Provide the (X, Y) coordinate of the cell's center where the given text is located.  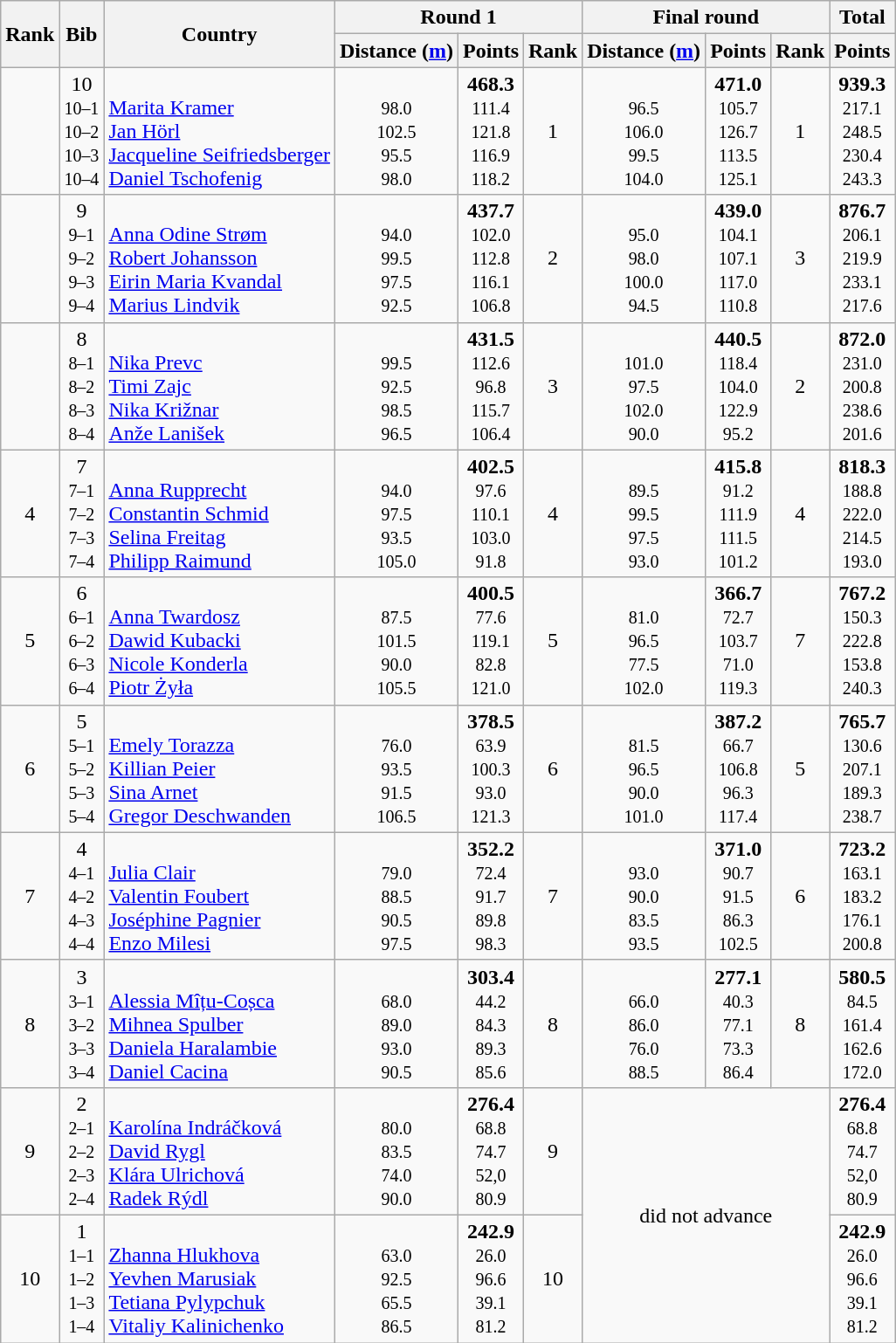
95.098.0100.094.5 (644, 258)
6 6–16–26–36–4 (82, 641)
3 3–13–23–33–4 (82, 1023)
371.090.791.586.3102.5 (739, 896)
96.5106.099.5104.0 (644, 131)
Julia ClairValentin FoubertJoséphine PagnierEnzo Milesi (220, 896)
580.584.5161.4162.6172.0 (863, 1023)
439.0104.1107.1117.0110.8 (739, 258)
98.0102.595.598.0 (396, 131)
Country (220, 34)
378.563.9100.393.0121.3 (491, 768)
Alessia Mîțu-CoșcaMihnea SpulberDaniela HaralambieDaniel Cacina (220, 1023)
94.097.593.5105.0 (396, 513)
2 2–12–22–32–4 (82, 1151)
Zhanna HlukhovaYevhen MarusiakTetiana PylypchukVitaliy Kalinichenko (220, 1278)
1 1–11–21–31–4 (82, 1278)
10 10–110–210–310–4 (82, 131)
Anna TwardoszDawid KubackiNicole KonderlaPiotr Żyła (220, 641)
7 7–17–27–37–4 (82, 513)
4 4–14–24–34–4 (82, 896)
471.0105.7126.7113.5125.1 (739, 131)
352.272.491.789.898.3 (491, 896)
468.3111.4121.8116.9118.2 (491, 131)
94.099.597.592.5 (396, 258)
767.2150.3222.8153.8240.3 (863, 641)
Bib (82, 34)
5 5–15–25–35–4 (82, 768)
63.092.565.586.5 (396, 1278)
872.0231.0200.8238.6201.6 (863, 386)
387.266.7106.896.3117.4 (739, 768)
87.5101.590.0105.5 (396, 641)
81.096.577.5102.0 (644, 641)
402.597.6110.1103.091.8 (491, 513)
66.086.076.088.5 (644, 1023)
818.3188.8222.0214.5193.0 (863, 513)
Marita KramerJan HörlJacqueline SeifriedsbergerDaniel Tschofenig (220, 131)
Karolína IndráčkováDavid RyglKlára UlrichováRadek Rýdl (220, 1151)
Anna RupprechtConstantin SchmidSelina FreitagPhilipp Raimund (220, 513)
Nika PrevcTimi ZajcNika KrižnarAnže Lanišek (220, 386)
Emely TorazzaKillian PeierSina ArnetGregor Deschwanden (220, 768)
765.7130.6207.1189.3238.7 (863, 768)
101.097.5102.090.0 (644, 386)
366.772.7103.771.0119.3 (739, 641)
303.444.284.389.385.6 (491, 1023)
440.5118.4104.0122.995.2 (739, 386)
939.3217.1248.5230.4243.3 (863, 131)
9 9–19–29–39–4 (82, 258)
76.093.591.5106.5 (396, 768)
8 8–18–28–38–4 (82, 386)
81.596.590.0101.0 (644, 768)
79.088.590.597.5 (396, 896)
Round 1 (458, 17)
80.083.574.090.0 (396, 1151)
68.089.093.090.5 (396, 1023)
93.090.083.593.5 (644, 896)
723.2163.1183.2176.1200.8 (863, 896)
did not advance (706, 1215)
437.7102.0112.8116.1106.8 (491, 258)
876.7206.1219.9233.1217.6 (863, 258)
431.5112.696.8115.7106.4 (491, 386)
99.592.598.596.5 (396, 386)
277.140.377.173.386.4 (739, 1023)
Final round (706, 17)
Total (863, 17)
Anna Odine StrømRobert JohanssonEirin Maria KvandalMarius Lindvik (220, 258)
415.891.2111.9111.5101.2 (739, 513)
400.577.6119.182.8121.0 (491, 641)
89.599.597.593.0 (644, 513)
